Scan for the cell matching the given text and deliver its (x, y) coordinate at center. 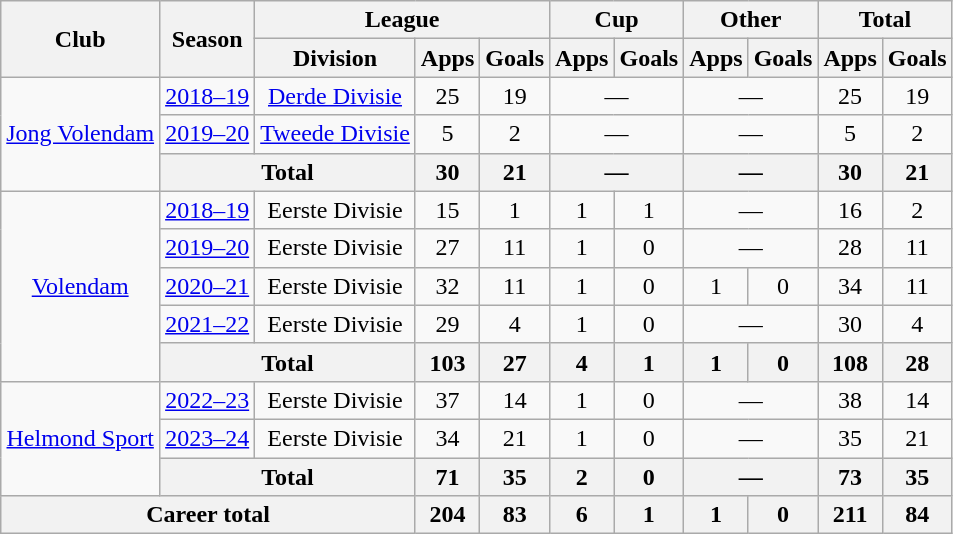
Cup (617, 20)
Helmond Sport (80, 438)
Other (751, 20)
73 (850, 477)
2020–21 (208, 286)
2023–24 (208, 438)
71 (447, 477)
Division (336, 58)
84 (917, 515)
83 (515, 515)
38 (850, 400)
103 (447, 362)
108 (850, 362)
League (402, 20)
2021–22 (208, 324)
15 (447, 210)
Jong Volendam (80, 134)
6 (582, 515)
2022–23 (208, 400)
29 (447, 324)
16 (850, 210)
Derde Divisie (336, 96)
37 (447, 400)
32 (447, 286)
204 (447, 515)
Career total (208, 515)
Club (80, 39)
Tweede Divisie (336, 134)
Season (208, 39)
Volendam (80, 286)
211 (850, 515)
